Provide the [x, y] coordinate of the cell's center where the given text is located.  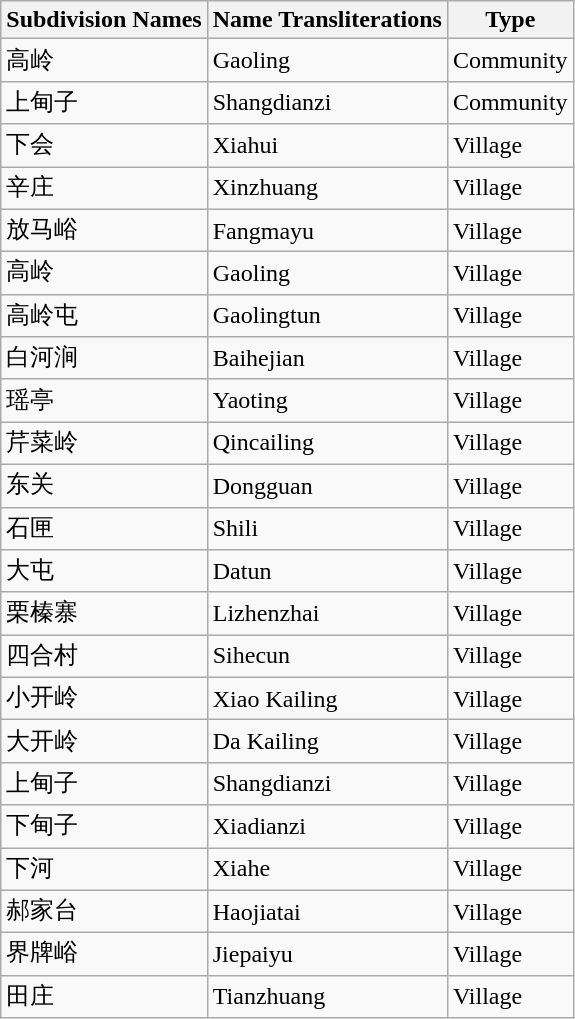
Datun [327, 572]
Haojiatai [327, 912]
Fangmayu [327, 230]
小开岭 [104, 698]
Shili [327, 528]
Subdivision Names [104, 20]
下河 [104, 870]
芹菜岭 [104, 444]
Xiahe [327, 870]
Baihejian [327, 358]
Yaoting [327, 400]
下会 [104, 146]
下甸子 [104, 826]
石匣 [104, 528]
Xiao Kailing [327, 698]
四合村 [104, 656]
Dongguan [327, 486]
放马峪 [104, 230]
郝家台 [104, 912]
田庄 [104, 996]
Type [510, 20]
东关 [104, 486]
Gaolingtun [327, 316]
Da Kailing [327, 742]
Jiepaiyu [327, 954]
Name Transliterations [327, 20]
栗榛寨 [104, 614]
Sihecun [327, 656]
高岭屯 [104, 316]
Tianzhuang [327, 996]
瑶亭 [104, 400]
Xiahui [327, 146]
白河涧 [104, 358]
大屯 [104, 572]
Xinzhuang [327, 188]
Lizhenzhai [327, 614]
大开岭 [104, 742]
界牌峪 [104, 954]
Qincailing [327, 444]
辛庄 [104, 188]
Xiadianzi [327, 826]
